Search for the cell housing the specified text and yield its (x, y) center coordinate. 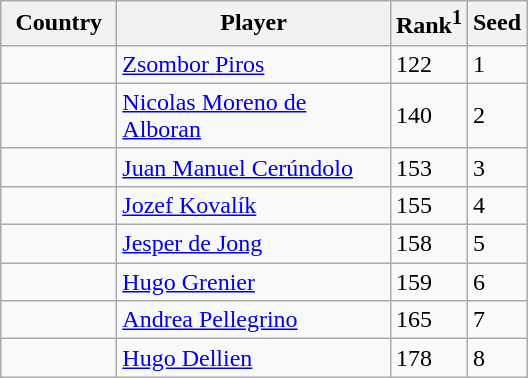
153 (428, 167)
178 (428, 358)
Jesper de Jong (254, 244)
122 (428, 64)
155 (428, 205)
Player (254, 24)
Nicolas Moreno de Alboran (254, 116)
7 (496, 320)
140 (428, 116)
Jozef Kovalík (254, 205)
Andrea Pellegrino (254, 320)
3 (496, 167)
Rank1 (428, 24)
Seed (496, 24)
6 (496, 282)
Hugo Grenier (254, 282)
159 (428, 282)
5 (496, 244)
8 (496, 358)
Juan Manuel Cerúndolo (254, 167)
Country (59, 24)
4 (496, 205)
165 (428, 320)
2 (496, 116)
Hugo Dellien (254, 358)
158 (428, 244)
Zsombor Piros (254, 64)
1 (496, 64)
